Return the [X, Y] coordinate for the center point of the cell that contains the specified text.  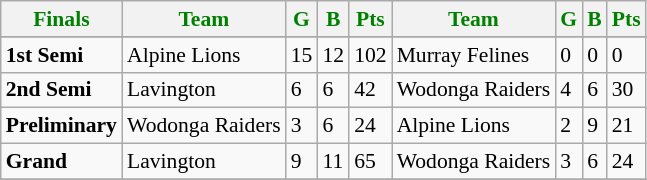
11 [333, 162]
102 [370, 55]
4 [568, 90]
42 [370, 90]
65 [370, 162]
21 [626, 126]
Murray Felines [474, 55]
Finals [62, 19]
1st Semi [62, 55]
15 [302, 55]
2 [568, 126]
Grand [62, 162]
2nd Semi [62, 90]
30 [626, 90]
12 [333, 55]
Preliminary [62, 126]
